Find where the given text appears and provide that cell's center as (X, Y) coordinate. 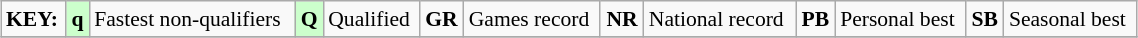
National record (720, 19)
GR (442, 19)
Qualified (371, 19)
Personal best (900, 19)
Q (309, 19)
Games record (532, 19)
Fastest non-qualifiers (192, 19)
NR (622, 19)
Seasonal best (1070, 19)
SB (985, 19)
q (78, 19)
PB (816, 19)
KEY: (34, 19)
